For the text-containing cell, return its midpoint in [x, y] coordinate format. 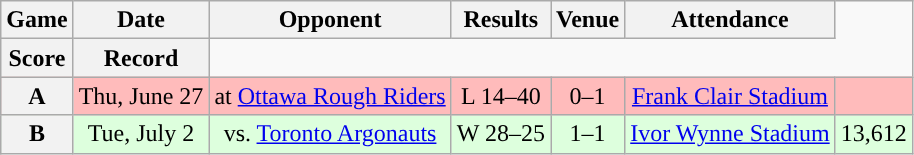
Frank Clair Stadium [730, 96]
A [37, 96]
Score [37, 58]
at Ottawa Rough Riders [330, 96]
Tue, July 2 [141, 134]
W 28–25 [500, 134]
Game [37, 20]
B [37, 134]
1–1 [587, 134]
Date [141, 20]
Record [141, 58]
13,612 [874, 134]
Venue [587, 20]
Attendance [730, 20]
0–1 [587, 96]
vs. Toronto Argonauts [330, 134]
Opponent [330, 20]
L 14–40 [500, 96]
Results [500, 20]
Ivor Wynne Stadium [730, 134]
Thu, June 27 [141, 96]
